Return the (X, Y) coordinate for the center point of the cell that contains the specified text.  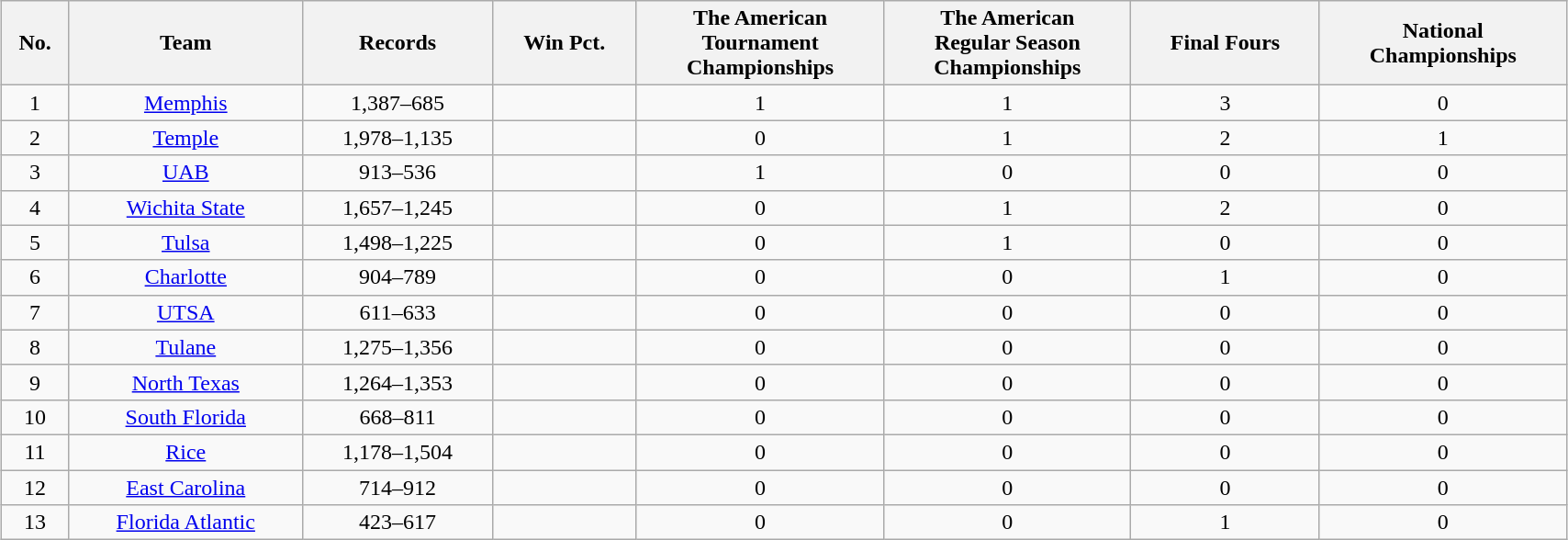
The AmericanTournament Championships (760, 43)
UAB (185, 173)
904–789 (398, 277)
UTSA (185, 312)
Wichita State (185, 208)
12 (35, 488)
1,657–1,245 (398, 208)
Charlotte (185, 277)
1,178–1,504 (398, 452)
1,275–1,356 (398, 347)
714–912 (398, 488)
North Texas (185, 382)
1,978–1,135 (398, 138)
Records (398, 43)
913–536 (398, 173)
East Carolina (185, 488)
Tulsa (185, 242)
668–811 (398, 417)
1,264–1,353 (398, 382)
6 (35, 277)
10 (35, 417)
National Championships (1443, 43)
Memphis (185, 103)
Temple (185, 138)
South Florida (185, 417)
1,498–1,225 (398, 242)
The American Regular Season Championships (1008, 43)
Rice (185, 452)
5 (35, 242)
4 (35, 208)
1,387–685 (398, 103)
Tulane (185, 347)
423–617 (398, 523)
Win Pct. (564, 43)
Team (185, 43)
Florida Atlantic (185, 523)
No. (35, 43)
611–633 (398, 312)
9 (35, 382)
8 (35, 347)
13 (35, 523)
7 (35, 312)
Final Fours (1225, 43)
11 (35, 452)
